Locate the cell with the specified text and output its [x, y] center coordinate. 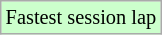
Fastest session lap [81, 17]
